Find where the given text appears and provide that cell's center as [X, Y] coordinate. 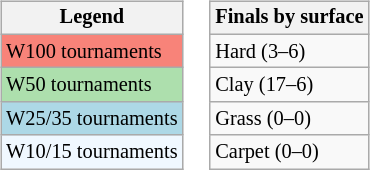
Grass (0–0) [289, 119]
W10/15 tournaments [92, 152]
Legend [92, 18]
Hard (3–6) [289, 51]
Clay (17–6) [289, 85]
W25/35 tournaments [92, 119]
W100 tournaments [92, 51]
W50 tournaments [92, 85]
Carpet (0–0) [289, 152]
Finals by surface [289, 18]
